Search for the cell housing the specified text and yield its (X, Y) center coordinate. 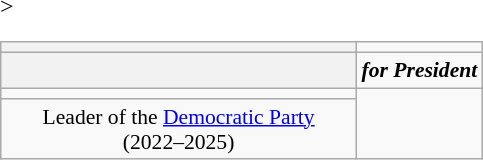
for President (419, 70)
Leader of the Democratic Party(2022–2025) (179, 128)
